Capture the cell that displays the provided text and extract its [X, Y] central coordinate. 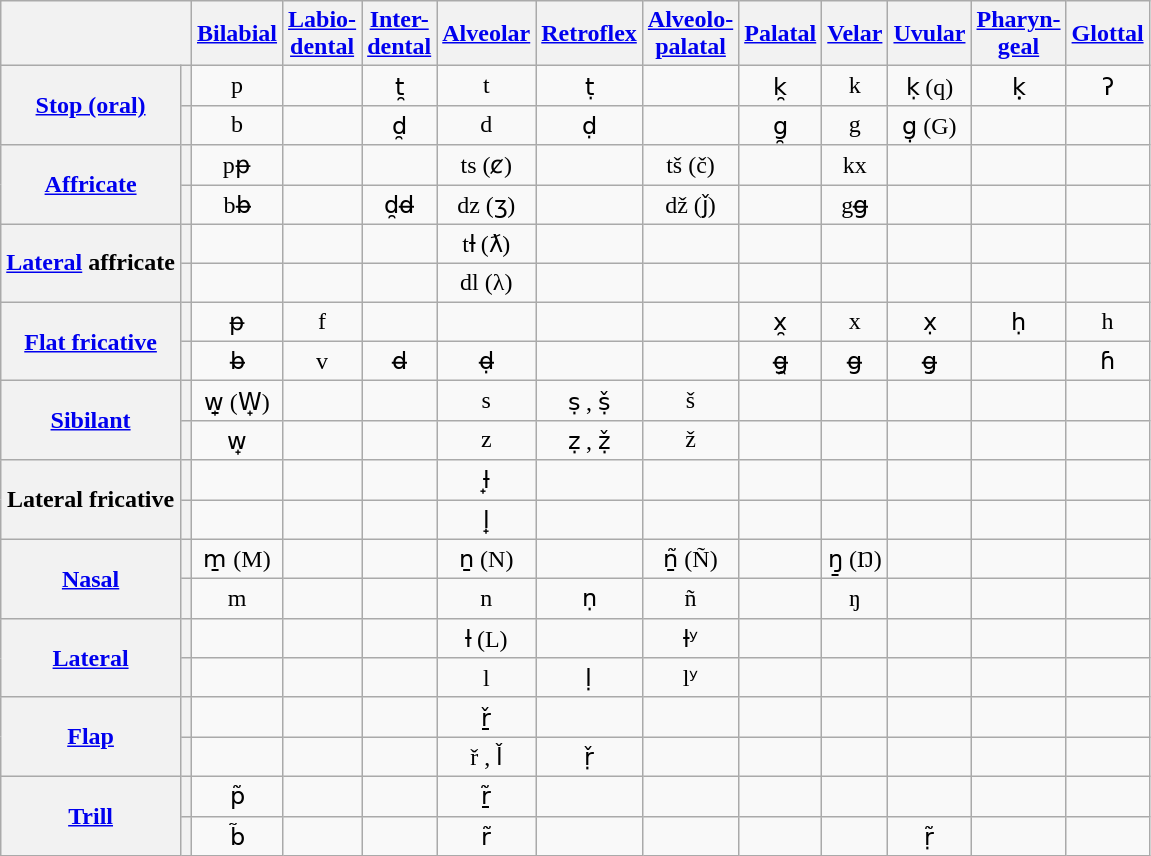
k [855, 86]
z [486, 440]
l [486, 678]
ž [690, 440]
g̶̣ [930, 361]
Stop (oral) [91, 106]
Glottal [1108, 34]
d [486, 125]
bb̶ [236, 204]
f [322, 322]
tš (č) [690, 165]
ƚʸ [690, 638]
Sibilant [91, 420]
ṟ̃ [486, 796]
ẓ , ẓ̌ [590, 440]
Lateral fricative [91, 500]
ḳ (q) [930, 86]
Lateral affricate [91, 263]
g̣ (G) [930, 125]
ñ [690, 599]
ḳ̣ [1018, 86]
dž (ǰ) [690, 204]
p̃ [236, 796]
n [486, 599]
ḥ [1018, 322]
h [1108, 322]
k̯ [780, 86]
Flap [91, 736]
Pharyn-geal [1018, 34]
tƚ (ƛ) [486, 244]
ʔ [1108, 86]
Inter-dental [400, 34]
ṉ (N) [486, 559]
ƚ̟ [486, 480]
ṣ , ṣ̌ [590, 401]
Bilabial [236, 34]
Uvular [930, 34]
Alveolo-palatal [690, 34]
Velar [855, 34]
g̶̯ [780, 361]
t [486, 86]
l̟ [486, 520]
Lateral [91, 658]
b̃ [236, 836]
ᵽ [236, 322]
Nasal [91, 578]
t̯ [400, 86]
w̱̟ (W̟) [236, 401]
r̃ [486, 836]
ṟ̌ [486, 717]
d̶ [400, 361]
dl (λ) [486, 283]
kx [855, 165]
v [322, 361]
ts (ȼ) [486, 165]
š [690, 401]
x̣ [930, 322]
ŋ [855, 599]
Alveolar [486, 34]
b̶ [236, 361]
ṛ̃ [930, 836]
g [855, 125]
g̶ [855, 361]
Affricate [91, 184]
ḷ [590, 678]
ř , l͏̌ [486, 757]
ŋ̱ (Ŋ) [855, 559]
p [236, 86]
m [236, 599]
Palatal [780, 34]
m̱ (M) [236, 559]
ḍ̶ [486, 361]
s [486, 401]
ɦ [1108, 361]
gg̶ [855, 204]
lʸ [690, 678]
Trill [91, 816]
d̯ [400, 125]
Flat fricative [91, 342]
d̯d̶ [400, 204]
ṇ [590, 599]
x [855, 322]
Retroflex [590, 34]
w̟ [236, 440]
Labio-dental [322, 34]
ṭ [590, 86]
ṉ̃ (Ñ) [690, 559]
x̯ [780, 322]
ḍ [590, 125]
b [236, 125]
ṛ̌ [590, 757]
g̯ [780, 125]
dz (ʒ) [486, 204]
pᵽ [236, 165]
ƚ (L) [486, 638]
